Return (x, y) of the center of cell containing provided text 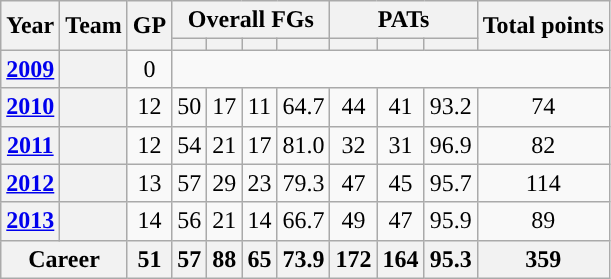
74 (543, 107)
0 (149, 69)
64.7 (304, 107)
2013 (30, 221)
Overall FGs (251, 20)
89 (543, 221)
96.9 (450, 145)
44 (354, 107)
Career (64, 259)
45 (400, 183)
11 (260, 107)
50 (190, 107)
32 (354, 145)
PATs (404, 20)
66.7 (304, 221)
31 (400, 145)
95.3 (450, 259)
359 (543, 259)
2010 (30, 107)
79.3 (304, 183)
73.9 (304, 259)
164 (400, 259)
82 (543, 145)
2012 (30, 183)
2009 (30, 69)
95.7 (450, 183)
23 (260, 183)
172 (354, 259)
Year (30, 26)
54 (190, 145)
81.0 (304, 145)
13 (149, 183)
Total points (543, 26)
29 (224, 183)
56 (190, 221)
49 (354, 221)
51 (149, 259)
41 (400, 107)
88 (224, 259)
93.2 (450, 107)
2011 (30, 145)
95.9 (450, 221)
GP (149, 26)
114 (543, 183)
65 (260, 259)
Team (94, 26)
